For the text-containing cell, return its midpoint in [X, Y] coordinate format. 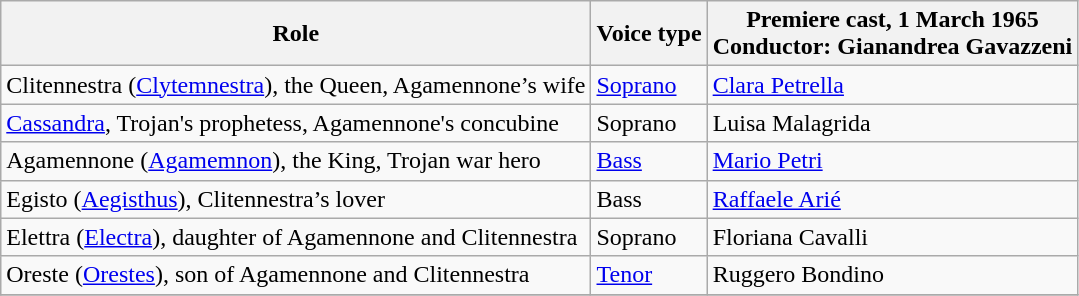
Clara Petrella [892, 85]
Elettra (Electra), daughter of Agamennone and Clitennestra [296, 237]
Floriana Cavalli [892, 237]
Premiere cast, 1 March 1965Conductor: Gianandrea Gavazzeni [892, 34]
Raffaele Arié [892, 199]
Luisa Malagrida [892, 123]
Cassandra, Trojan's prophetess, Agamennone's concubine [296, 123]
Mario Petri [892, 161]
Oreste (Orestes), son of Agamennone and Clitennestra [296, 275]
Egisto (Aegisthus), Clitennestra’s lover [296, 199]
Role [296, 34]
Clitennestra (Clytemnestra), the Queen, Agamennone’s wife [296, 85]
Tenor [649, 275]
Voice type [649, 34]
Ruggero Bondino [892, 275]
Agamennone (Agamemnon), the King, Trojan war hero [296, 161]
